Return the [X, Y] coordinate for the center point of the cell that contains the specified text.  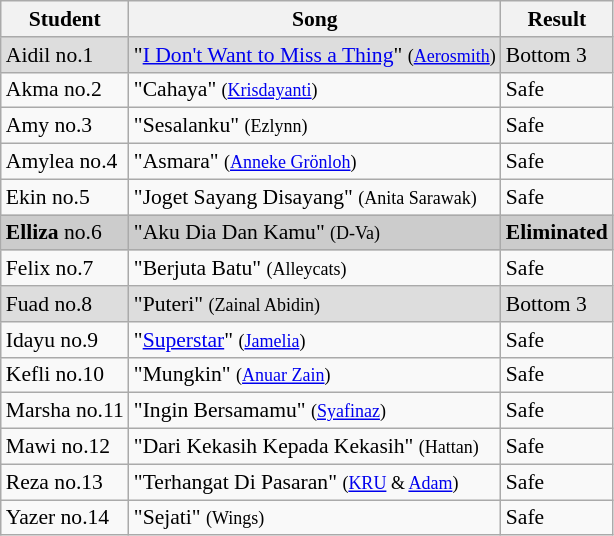
Ekin no.5 [65, 197]
"Puteri" (Zainal Abidin) [315, 304]
Marsha no.11 [65, 411]
"Terhangat Di Pasaran" (KRU & Adam) [315, 482]
"Mungkin" (Anuar Zain) [315, 375]
Mawi no.12 [65, 447]
Aidil no.1 [65, 55]
"Berjuta Batu" (Alleycats) [315, 269]
"Dari Kekasih Kepada Kekasih" (Hattan) [315, 447]
Fuad no.8 [65, 304]
Kefli no.10 [65, 375]
Felix no.7 [65, 269]
"Asmara" (Anneke Grönloh) [315, 162]
"Joget Sayang Disayang" (Anita Sarawak) [315, 197]
"Ingin Bersamamu" (Syafinaz) [315, 411]
"I Don't Want to Miss a Thing" (Aerosmith) [315, 55]
Result [557, 19]
Akma no.2 [65, 90]
Song [315, 19]
Eliminated [557, 233]
Student [65, 19]
Elliza no.6 [65, 233]
"Cahaya" (Krisdayanti) [315, 90]
"Aku Dia Dan Kamu" (D-Va) [315, 233]
Amy no.3 [65, 126]
"Sesalanku" (Ezlynn) [315, 126]
"Superstar" (Jamelia) [315, 340]
Idayu no.9 [65, 340]
Amylea no.4 [65, 162]
"Sejati" (Wings) [315, 518]
Reza no.13 [65, 482]
Yazer no.14 [65, 518]
